Detect which cell encompasses the target text, then output its (X, Y) center coordinate. 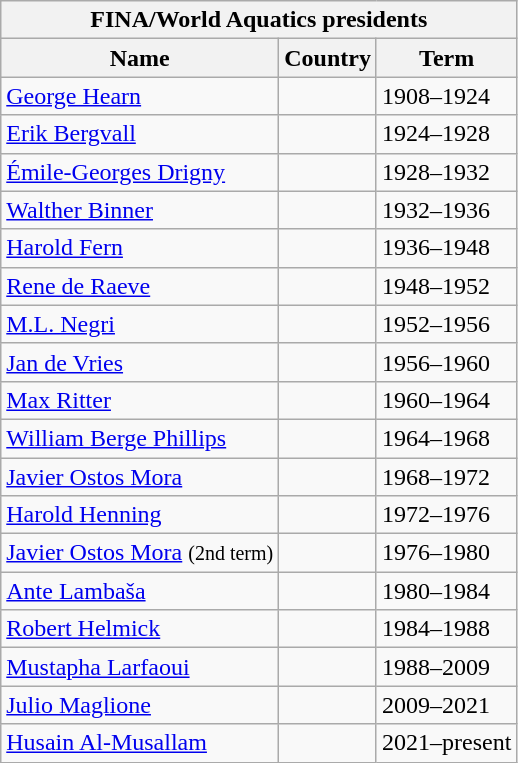
2009–2021 (446, 705)
FINA/World Aquatics presidents (259, 20)
Walther Binner (140, 210)
Émile-Georges Drigny (140, 172)
1976–1980 (446, 553)
1980–1984 (446, 591)
1908–1924 (446, 96)
Julio Maglione (140, 705)
1928–1932 (446, 172)
George Hearn (140, 96)
Mustapha Larfaoui (140, 667)
Harold Fern (140, 248)
1968–1972 (446, 477)
1956–1960 (446, 362)
M.L. Negri (140, 324)
1988–2009 (446, 667)
2021–present (446, 743)
Country (328, 58)
1948–1952 (446, 286)
1936–1948 (446, 248)
Name (140, 58)
Javier Ostos Mora (2nd term) (140, 553)
Max Ritter (140, 400)
Jan de Vries (140, 362)
Javier Ostos Mora (140, 477)
1932–1936 (446, 210)
Rene de Raeve (140, 286)
Harold Henning (140, 515)
1964–1968 (446, 438)
Ante Lambaša (140, 591)
1972–1976 (446, 515)
William Berge Phillips (140, 438)
1960–1964 (446, 400)
Term (446, 58)
Husain Al-Musallam (140, 743)
Robert Helmick (140, 629)
1984–1988 (446, 629)
Erik Bergvall (140, 134)
1924–1928 (446, 134)
1952–1956 (446, 324)
